Capture the cell that displays the provided text and extract its (x, y) central coordinate. 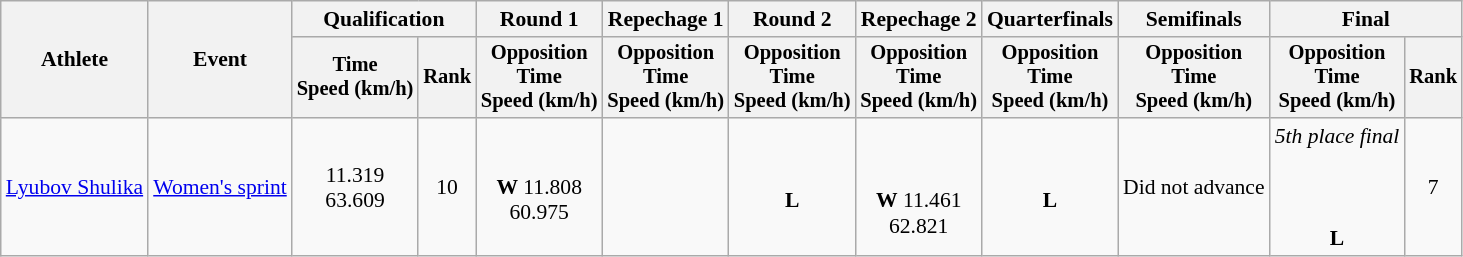
5th place finalL (1338, 187)
W 11.80860.975 (540, 187)
Round 1 (540, 19)
Did not advance (1194, 187)
Lyubov Shulika (74, 187)
Athlete (74, 60)
Round 2 (792, 19)
10 (447, 187)
Final (1366, 19)
Quarterfinals (1050, 19)
Repechage 1 (666, 19)
11.31963.609 (356, 187)
Repechage 2 (918, 19)
Qualification (384, 19)
Event (220, 60)
TimeSpeed (km/h) (356, 78)
Women's sprint (220, 187)
Semifinals (1194, 19)
7 (1433, 187)
W 11.46162.821 (918, 187)
